Return the (x, y) coordinate for the center point of the cell that contains the specified text.  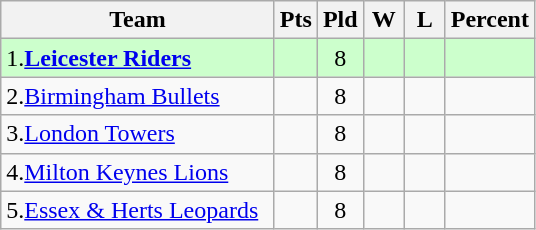
Pld (340, 20)
W (384, 20)
1.Leicester Riders (138, 58)
Pts (296, 20)
5.Essex & Herts Leopards (138, 210)
Percent (490, 20)
2.Birmingham Bullets (138, 96)
3.London Towers (138, 134)
4.Milton Keynes Lions (138, 172)
L (424, 20)
Team (138, 20)
